Output the (X, Y) coordinate of the center of the cell containing the given text.  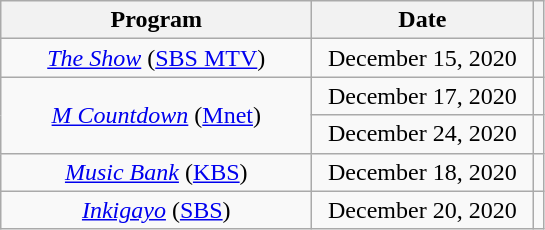
December 20, 2020 (422, 210)
December 15, 2020 (422, 58)
December 17, 2020 (422, 96)
Music Bank (KBS) (156, 172)
December 24, 2020 (422, 134)
Date (422, 20)
Program (156, 20)
Inkigayo (SBS) (156, 210)
December 18, 2020 (422, 172)
The Show (SBS MTV) (156, 58)
M Countdown (Mnet) (156, 115)
